Identify which cell holds the provided text, then report its [x, y] central coordinate. 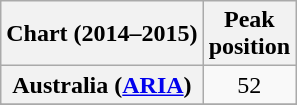
Chart (2014–2015) [102, 34]
52 [249, 85]
Peakposition [249, 34]
Australia (ARIA) [102, 85]
